Determine the [x, y] coordinate at the center of the cell enclosing the given text.  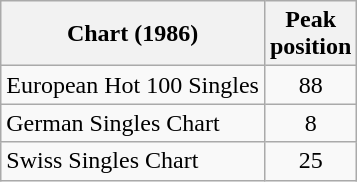
88 [310, 85]
8 [310, 123]
European Hot 100 Singles [133, 85]
25 [310, 161]
Peakposition [310, 34]
Chart (1986) [133, 34]
German Singles Chart [133, 123]
Swiss Singles Chart [133, 161]
